Identify which cell holds the provided text, then report its [x, y] central coordinate. 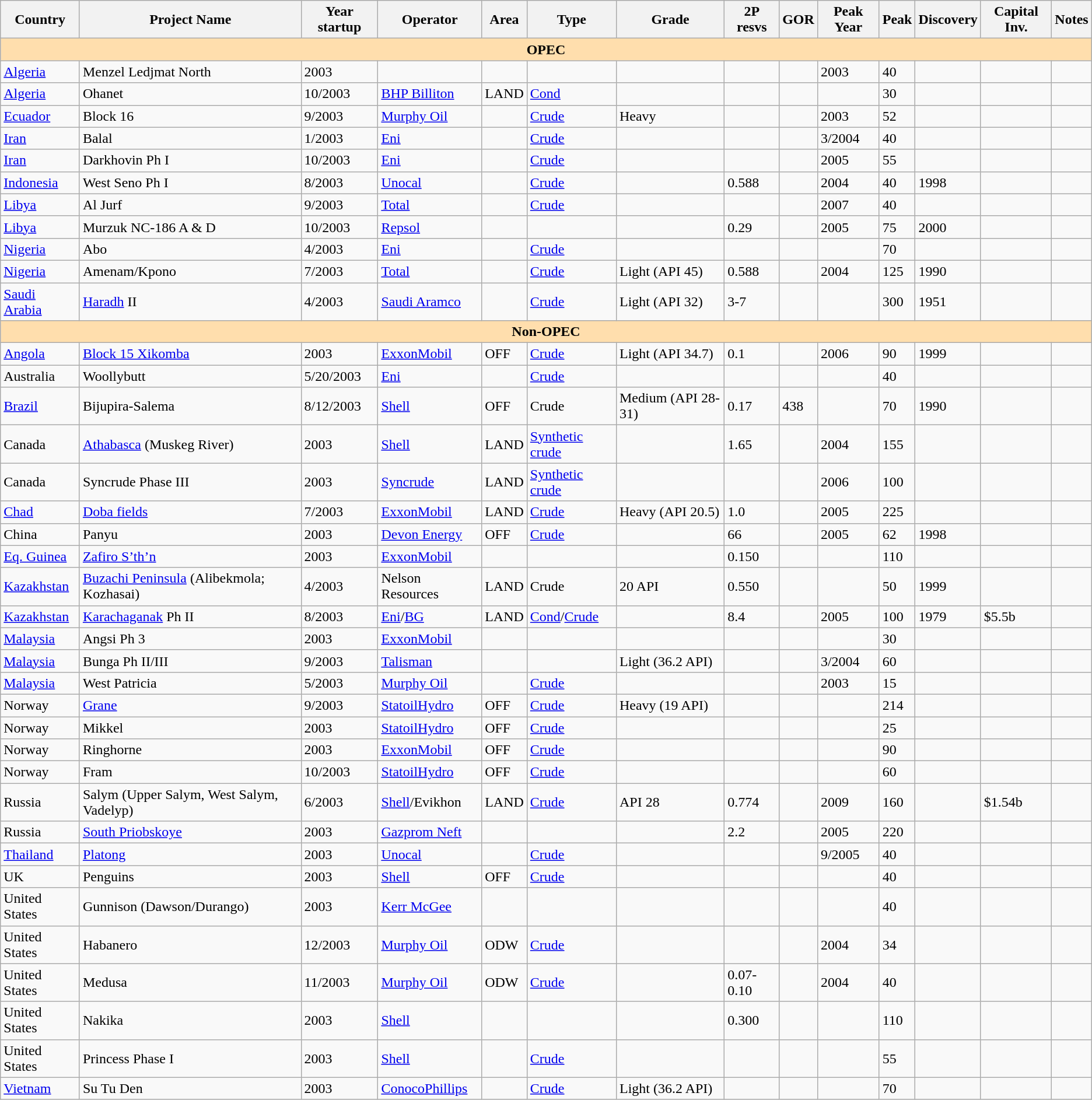
225 [897, 512]
5/20/2003 [339, 376]
2007 [848, 205]
6/2003 [339, 803]
Medusa [190, 982]
5/2003 [339, 683]
0.1 [752, 354]
Heavy (19 API) [670, 705]
Light (API 45) [670, 271]
Abo [190, 249]
Non-OPEC [546, 332]
2000 [948, 227]
$1.54b [1016, 803]
Al Jurf [190, 205]
Cond [572, 94]
0.150 [752, 556]
Notes [1072, 20]
300 [897, 301]
Saudi Aramco [430, 301]
Gunnison (Dawson/Durango) [190, 906]
Eni/BG [430, 616]
$5.5b [1016, 616]
Year startup [339, 20]
Repsol [430, 227]
25 [897, 727]
0.29 [752, 227]
Heavy [670, 116]
Athabasca (Muskeg River) [190, 444]
1/2003 [339, 138]
52 [897, 116]
9/2005 [848, 854]
Area [505, 20]
Heavy (API 20.5) [670, 512]
Salym (Upper Salym, West Salym, Vadelyp) [190, 803]
34 [897, 945]
Indonesia [40, 183]
220 [897, 832]
0.07-0.10 [752, 982]
Operator [430, 20]
Bijupira-Salema [190, 406]
Talisman [430, 661]
Eq. Guinea [40, 556]
8.4 [752, 616]
438 [799, 406]
Nakika [190, 1021]
Cond/Crude [572, 616]
160 [897, 803]
Syncrude [430, 482]
Fram [190, 772]
2.2 [752, 832]
West Patricia [190, 683]
Angola [40, 354]
UK [40, 877]
66 [752, 534]
Kerr McGee [430, 906]
Amenam/Kpono [190, 271]
Block 16 [190, 116]
West Seno Ph I [190, 183]
125 [897, 271]
Panyu [190, 534]
Nelson Resources [430, 587]
Habanero [190, 945]
China [40, 534]
0.774 [752, 803]
Country [40, 20]
Medium (API 28-31) [670, 406]
Ecuador [40, 116]
Angsi Ph 3 [190, 639]
Discovery [948, 20]
50 [897, 587]
0.550 [752, 587]
Platong [190, 854]
Brazil [40, 406]
South Priobskoye [190, 832]
BHP Billiton [430, 94]
Woollybutt [190, 376]
Menzel Ledjmat North [190, 72]
GOR [799, 20]
Princess Phase I [190, 1058]
75 [897, 227]
Chad [40, 512]
Capital Inv. [1016, 20]
2009 [848, 803]
Darkhovin Ph I [190, 160]
Zafiro S’th’n [190, 556]
Buzachi Peninsula (Alibekmola; Kozhasai) [190, 587]
0.300 [752, 1021]
20 API [670, 587]
Syncrude Phase III [190, 482]
OPEC [546, 50]
0.17 [752, 406]
Penguins [190, 877]
12/2003 [339, 945]
Ohanet [190, 94]
Australia [40, 376]
Light (API 34.7) [670, 354]
1979 [948, 616]
Gazprom Neft [430, 832]
Devon Energy [430, 534]
Haradh II [190, 301]
Grane [190, 705]
Murzuk NC-186 A & D [190, 227]
Thailand [40, 854]
API 28 [670, 803]
Project Name [190, 20]
1951 [948, 301]
Doba fields [190, 512]
3-7 [752, 301]
Vietnam [40, 1088]
Peak Year [848, 20]
Ringhorne [190, 750]
Karachaganak Ph II [190, 616]
ConocoPhillips [430, 1088]
62 [897, 534]
Type [572, 20]
Shell/Evikhon [430, 803]
Light (API 32) [670, 301]
Block 15 Xikomba [190, 354]
Bunga Ph II/III [190, 661]
11/2003 [339, 982]
1.65 [752, 444]
Su Tu Den [190, 1088]
Saudi Arabia [40, 301]
1.0 [752, 512]
Grade [670, 20]
155 [897, 444]
2P resvs [752, 20]
Peak [897, 20]
8/12/2003 [339, 406]
214 [897, 705]
Mikkel [190, 727]
15 [897, 683]
Balal [190, 138]
